Find where the given text appears and provide that cell's center as [X, Y] coordinate. 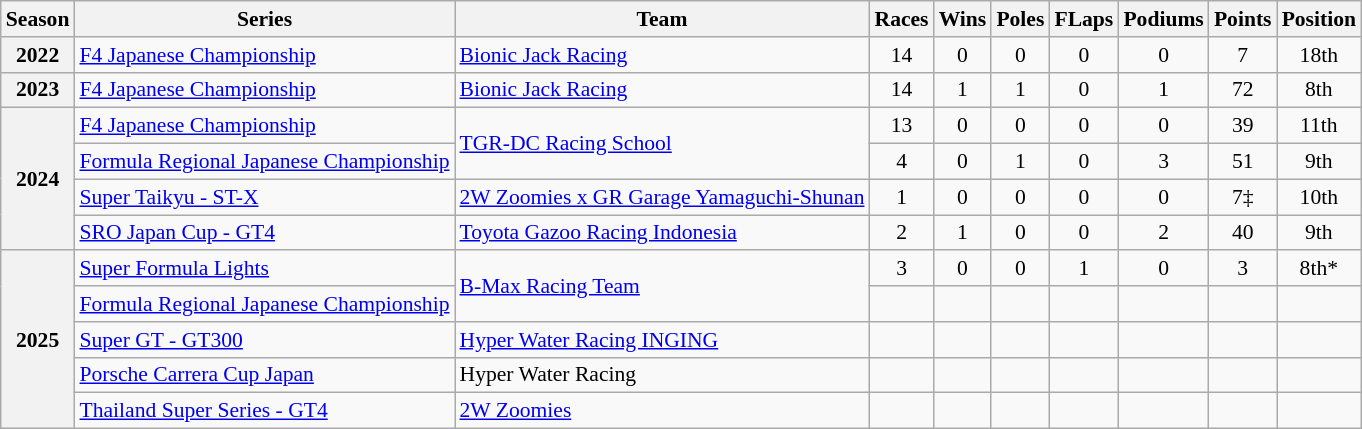
8th* [1319, 269]
Hyper Water Racing [662, 375]
TGR-DC Racing School [662, 144]
Super Taikyu - ST-X [264, 197]
SRO Japan Cup - GT4 [264, 233]
Team [662, 19]
Races [902, 19]
Points [1243, 19]
Porsche Carrera Cup Japan [264, 375]
39 [1243, 126]
Podiums [1164, 19]
18th [1319, 55]
Position [1319, 19]
4 [902, 162]
Series [264, 19]
51 [1243, 162]
Season [38, 19]
Hyper Water Racing INGING [662, 340]
40 [1243, 233]
2024 [38, 179]
2025 [38, 340]
7 [1243, 55]
Toyota Gazoo Racing Indonesia [662, 233]
Super Formula Lights [264, 269]
10th [1319, 197]
2W Zoomies x GR Garage Yamaguchi-Shunan [662, 197]
Super GT - GT300 [264, 340]
FLaps [1084, 19]
2023 [38, 90]
2W Zoomies [662, 411]
7‡ [1243, 197]
13 [902, 126]
2022 [38, 55]
Poles [1020, 19]
B-Max Racing Team [662, 286]
11th [1319, 126]
Wins [963, 19]
72 [1243, 90]
8th [1319, 90]
Thailand Super Series - GT4 [264, 411]
